Locate the cell with the specified text and output its [X, Y] center coordinate. 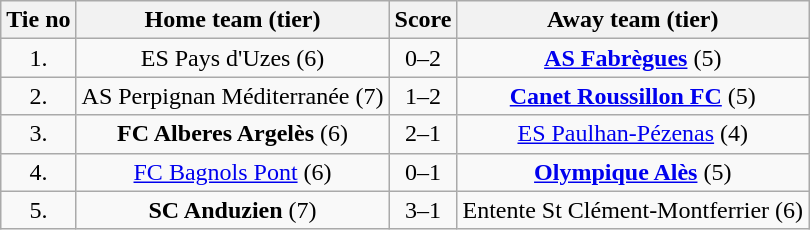
3–1 [423, 210]
4. [38, 172]
Home team (tier) [232, 20]
AS Perpignan Méditerranée (7) [232, 96]
5. [38, 210]
AS Fabrègues (5) [633, 58]
Olympique Alès (5) [633, 172]
1. [38, 58]
1–2 [423, 96]
Score [423, 20]
Entente St Clément-Montferrier (6) [633, 210]
ES Pays d'Uzes (6) [232, 58]
ES Paulhan-Pézenas (4) [633, 134]
0–1 [423, 172]
Away team (tier) [633, 20]
FC Alberes Argelès (6) [232, 134]
Canet Roussillon FC (5) [633, 96]
2–1 [423, 134]
SC Anduzien (7) [232, 210]
0–2 [423, 58]
FC Bagnols Pont (6) [232, 172]
2. [38, 96]
Tie no [38, 20]
3. [38, 134]
